Scan for the cell matching the given text and deliver its [x, y] coordinate at center. 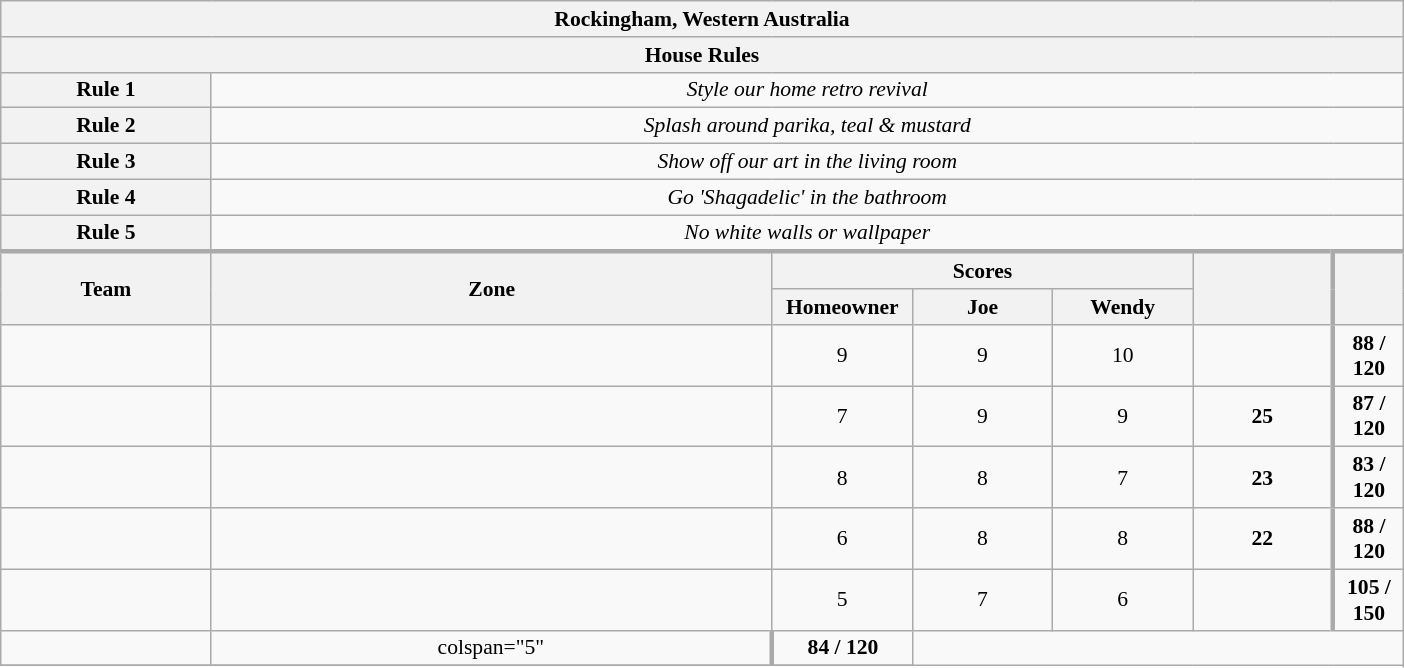
Homeowner [842, 307]
23 [1263, 478]
83 / 120 [1368, 478]
Rule 5 [106, 234]
87 / 120 [1368, 416]
25 [1263, 416]
Wendy [1123, 307]
105 / 150 [1368, 600]
22 [1263, 538]
Splash around parika, teal & mustard [807, 126]
84 / 120 [842, 648]
Rule 1 [106, 90]
No white walls or wallpaper [807, 234]
Rockingham, Western Australia [702, 19]
5 [842, 600]
Style our home retro revival [807, 90]
10 [1123, 356]
House Rules [702, 55]
Go 'Shagadelic' in the bathroom [807, 197]
Joe [982, 307]
Team [106, 288]
colspan="5" [492, 648]
Rule 3 [106, 162]
Rule 4 [106, 197]
Zone [492, 288]
Rule 2 [106, 126]
Scores [982, 270]
Show off our art in the living room [807, 162]
